Return (x, y) of the center of cell containing provided text 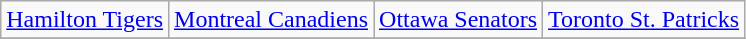
Toronto St. Patricks (644, 20)
Hamilton Tigers (85, 20)
Ottawa Senators (458, 20)
Montreal Canadiens (272, 20)
